Identify which cell holds the provided text, then report its (X, Y) central coordinate. 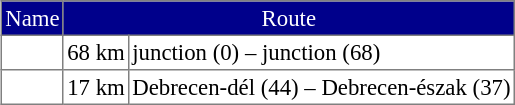
17 km (96, 87)
68 km (96, 52)
Debrecen-dél (44) – Debrecen-észak (37) (322, 87)
Route (288, 18)
junction (0) – junction (68) (322, 52)
Name (33, 18)
